Determine the (X, Y) coordinate at the center of the cell enclosing the given text.  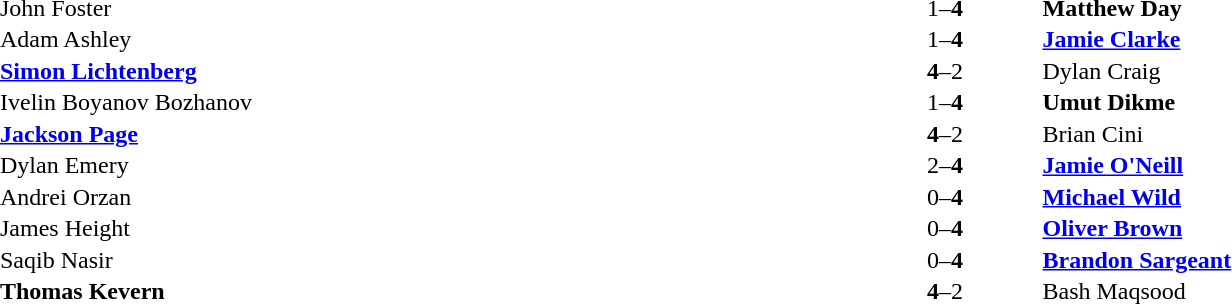
2–4 (944, 165)
